Search for the cell housing the specified text and yield its (X, Y) center coordinate. 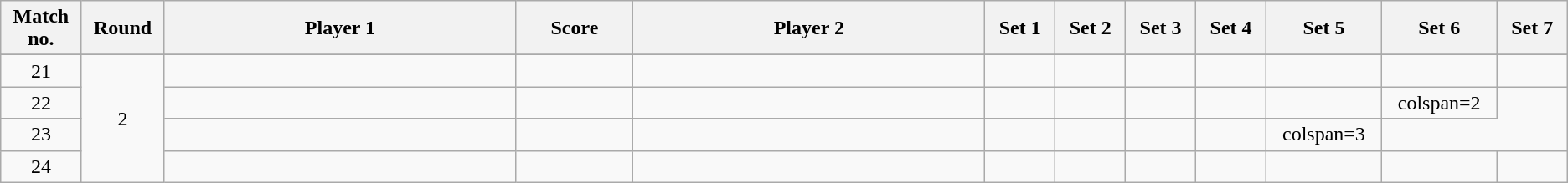
Player 1 (340, 28)
Round (122, 28)
colspan=2 (1439, 103)
Set 4 (1231, 28)
24 (41, 166)
2 (122, 119)
21 (41, 71)
Set 5 (1324, 28)
Set 7 (1532, 28)
Player 2 (809, 28)
Match no. (41, 28)
Set 1 (1020, 28)
colspan=3 (1324, 135)
Score (575, 28)
22 (41, 103)
Set 3 (1161, 28)
Set 2 (1091, 28)
23 (41, 135)
Set 6 (1439, 28)
